For the text-containing cell, return its midpoint in (x, y) coordinate format. 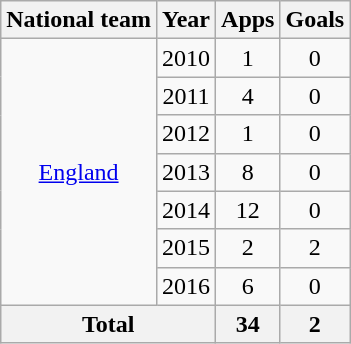
6 (248, 286)
Goals (315, 20)
12 (248, 210)
34 (248, 324)
National team (79, 20)
2015 (186, 248)
Apps (248, 20)
2016 (186, 286)
8 (248, 172)
England (79, 172)
2010 (186, 58)
Total (108, 324)
2013 (186, 172)
2014 (186, 210)
2011 (186, 96)
Year (186, 20)
2012 (186, 134)
4 (248, 96)
